Capture the cell that displays the provided text and extract its [x, y] central coordinate. 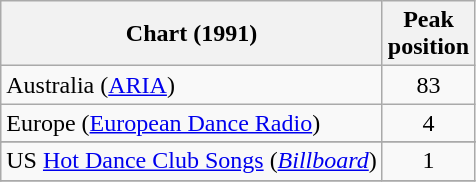
Peakposition [428, 34]
1 [428, 161]
Chart (1991) [192, 34]
4 [428, 123]
83 [428, 85]
US Hot Dance Club Songs (Billboard) [192, 161]
Australia (ARIA) [192, 85]
Europe (European Dance Radio) [192, 123]
